For the text-containing cell, return its midpoint in (x, y) coordinate format. 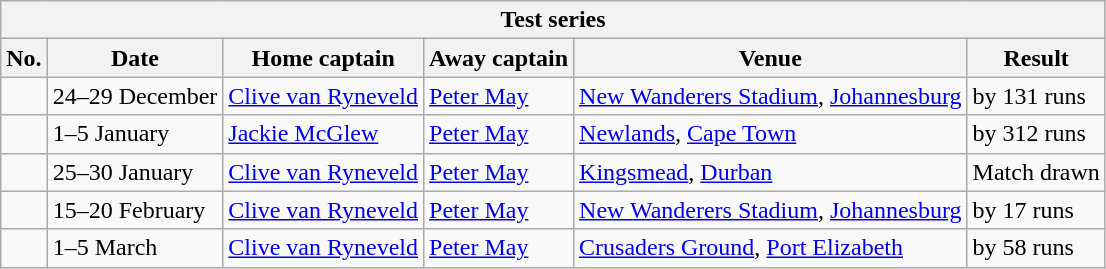
Newlands, Cape Town (771, 134)
Test series (554, 20)
No. (24, 58)
Crusaders Ground, Port Elizabeth (771, 248)
25–30 January (135, 172)
Match drawn (1036, 172)
Date (135, 58)
by 17 runs (1036, 210)
Home captain (324, 58)
1–5 January (135, 134)
1–5 March (135, 248)
by 312 runs (1036, 134)
Result (1036, 58)
Venue (771, 58)
Away captain (499, 58)
24–29 December (135, 96)
by 131 runs (1036, 96)
by 58 runs (1036, 248)
Jackie McGlew (324, 134)
15–20 February (135, 210)
Kingsmead, Durban (771, 172)
